Return the (x, y) coordinate for the center point of the cell that contains the specified text.  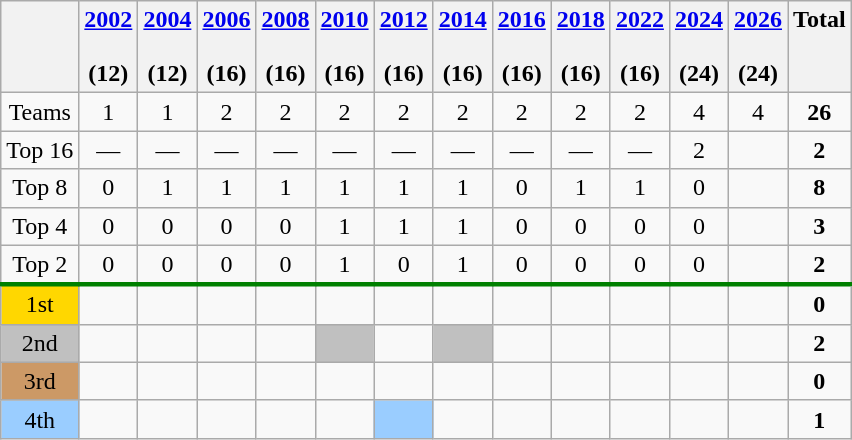
26 (820, 112)
2018 (16) (580, 47)
Top 2 (40, 265)
Top 8 (40, 188)
2008 (16) (286, 47)
2024 (24) (698, 47)
2022 (16) (640, 47)
2012 (16) (404, 47)
2nd (40, 343)
2026 (24) (758, 47)
2004 (12) (168, 47)
4th (40, 419)
Top 4 (40, 226)
Top 16 (40, 150)
8 (820, 188)
3 (820, 226)
Teams (40, 112)
2010 (16) (344, 47)
3rd (40, 381)
2006 (16) (226, 47)
2016 (16) (522, 47)
2002 (12) (108, 47)
Total (820, 47)
1st (40, 305)
2014 (16) (462, 47)
